Return [X, Y] of the center of cell containing provided text 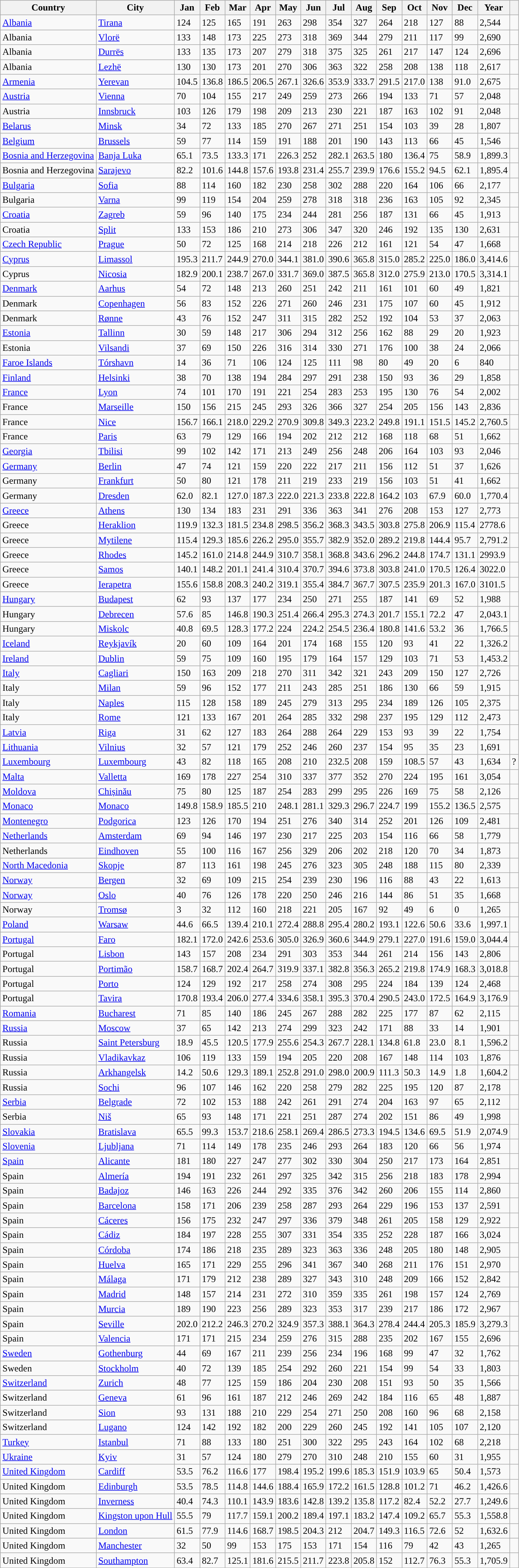
Jun [314, 8]
1,762 [494, 1353]
233.8 [338, 496]
286.5 [338, 1132]
128.3 [238, 629]
Kingston upon Hull [135, 1516]
82.4 [415, 1501]
382.9 [338, 540]
144.4 [439, 540]
18.9 [187, 1043]
140.1 [187, 570]
185.6 [238, 540]
50.3 [415, 1072]
275.9 [415, 274]
66.5 [213, 925]
3022.0 [494, 570]
159.0 [465, 939]
23.0 [439, 1043]
133.3 [238, 155]
136.4 [415, 155]
Alicante [135, 1161]
221.3 [314, 496]
Iceland [48, 643]
382.8 [338, 969]
243.0 [415, 998]
Warsaw [135, 925]
319.9 [288, 969]
Málaga [135, 1279]
235.9 [415, 584]
188.4 [288, 1486]
1,573 [494, 1472]
357.3 [314, 1324]
111 [338, 362]
370.7 [314, 570]
334.6 [288, 998]
199.6 [338, 1472]
316 [288, 348]
Istanbul [135, 1442]
1,626 [494, 466]
1,807 [494, 126]
348 [364, 1220]
2,851 [494, 1161]
Manchester [135, 1545]
381.0 [314, 259]
263.5 [364, 155]
266 [364, 96]
134 [213, 510]
189.4 [314, 1516]
Riga [135, 732]
360.6 [338, 939]
329.3 [338, 806]
95 [415, 747]
North Macedonia [48, 865]
172 [465, 1309]
3,279.3 [494, 1324]
42 [439, 1545]
82.7 [213, 1560]
158.8 [213, 584]
1,923 [494, 333]
60.0 [465, 496]
294 [314, 333]
3,024 [494, 1235]
Murcia [135, 1309]
161.0 [213, 555]
270.0 [263, 259]
14.9 [439, 1072]
2,760.5 [494, 422]
139.4 [238, 925]
101.2 [415, 1486]
2,842 [494, 1279]
114.8 [238, 1486]
149.3 [389, 1531]
267.1 [288, 82]
343 [338, 1279]
65.5 [187, 1132]
44 [187, 1353]
Tavira [135, 998]
144.6 [263, 1486]
Belgrade [135, 1102]
2,120 [494, 1427]
67.9 [439, 496]
181 [187, 1161]
53.2 [439, 629]
Marseille [135, 407]
Eindhoven [135, 850]
2,806 [494, 954]
246.3 [238, 1324]
82.2 [187, 170]
Feb [213, 8]
Jan [187, 8]
3,414.6 [494, 259]
1,426.6 [494, 1486]
Moldova [48, 791]
Georgia [48, 451]
Seville [135, 1324]
204.7 [364, 1531]
2,544 [494, 23]
225.0 [439, 259]
278.4 [389, 1324]
Belarus [48, 126]
3,018.8 [494, 969]
208.3 [238, 584]
Ljubljana [135, 1146]
74.3 [213, 1501]
Cádiz [135, 1235]
278 [314, 200]
2,773 [494, 510]
117.7 [238, 1516]
376 [338, 1191]
394.6 [338, 570]
147 [439, 52]
2,345 [494, 200]
280.2 [364, 925]
44.6 [187, 925]
51.9 [465, 1132]
Oct [415, 8]
356.3 [364, 969]
Dresden [135, 496]
City [135, 8]
Romania [48, 1013]
185.9 [465, 1324]
337.1 [314, 969]
319.1 [288, 584]
272 [288, 1294]
33.6 [465, 925]
Oslo [135, 895]
62.0 [187, 496]
200 [288, 1427]
Lyon [135, 392]
78.5 [213, 1486]
2,726 [494, 673]
30 [187, 333]
Latvia [48, 732]
24 [465, 348]
253.6 [263, 939]
288.8 [314, 925]
2,126 [494, 791]
Dec [465, 8]
240.2 [263, 584]
127.0 [238, 496]
136.5 [465, 806]
356.2 [314, 525]
213.0 [439, 274]
110.1 [238, 1501]
2,631 [494, 230]
23 [465, 747]
298.0 [338, 1072]
370.4 [364, 998]
82.1 [213, 496]
2,468 [494, 984]
65.7 [439, 1516]
1,858 [494, 377]
337 [314, 777]
215.5 [288, 1560]
212.2 [213, 1324]
233 [338, 481]
206.5 [263, 82]
99.3 [213, 1132]
2,375 [494, 703]
331.7 [288, 274]
359 [338, 1294]
1,596.2 [494, 1043]
63 [187, 437]
Valletta [135, 777]
131.1 [465, 555]
296.7 [364, 806]
Niš [135, 1117]
Banja Luka [135, 155]
116.5 [415, 1531]
185.3 [364, 1472]
77.9 [213, 1531]
199 [415, 806]
264.7 [263, 969]
Southampton [135, 1560]
267.0 [263, 274]
146.8 [238, 614]
2,836 [494, 407]
167.0 [465, 584]
201.3 [439, 584]
2,178 [494, 1087]
307 [288, 1235]
76.2 [213, 1472]
183.2 [364, 1516]
Bratislava [135, 1132]
369 [338, 37]
91.0 [465, 82]
Varna [135, 200]
144.8 [238, 170]
181.6 [263, 1560]
284 [288, 377]
258.1 [288, 1132]
0 [465, 910]
1,955 [494, 1457]
198.5 [288, 1531]
Saint Petersburg [135, 1043]
2,002 [494, 392]
Copenhagen [135, 303]
Ireland [48, 659]
241.0 [415, 570]
136.8 [213, 82]
151.5 [439, 422]
Montenegro [48, 821]
3,044.4 [494, 939]
159.1 [263, 1516]
46.2 [465, 1486]
226.3 [288, 155]
375 [338, 52]
Bucharest [135, 1013]
Country [48, 8]
141.6 [415, 629]
94 [213, 836]
201.1 [238, 570]
267.7 [338, 1043]
2,905 [494, 1250]
Heraklion [135, 525]
224.7 [389, 806]
269 [338, 1398]
369.0 [314, 274]
128.8 [389, 1486]
390.6 [338, 259]
Tromsø [135, 910]
1,691 [494, 747]
367.7 [364, 584]
149.8 [187, 806]
222 [314, 466]
172.5 [439, 998]
14.2 [187, 1072]
Athens [135, 510]
Skopje [135, 865]
2,769 [494, 1294]
Vilnius [135, 747]
Berlin [135, 466]
128 [213, 703]
76.3 [439, 1560]
Jul [338, 8]
Tbilisi [135, 451]
Mar [238, 8]
222.0 [288, 496]
343.5 [364, 525]
326.9 [314, 939]
1,913 [494, 215]
315.0 [389, 259]
Aug [364, 8]
Badajoz [135, 1191]
95.7 [465, 540]
Prague [135, 244]
143.9 [263, 1501]
156.7 [187, 422]
395.3 [338, 998]
291.0 [314, 1072]
Portimão [135, 969]
Lithuania [48, 747]
182.1 [187, 939]
Reykjavík [135, 643]
176.6 [389, 170]
Lisbon [135, 954]
Bergen [135, 880]
367 [338, 1265]
Madrid [135, 1294]
185.5 [238, 806]
290.5 [389, 998]
114.6 [238, 1531]
Mytilene [135, 540]
2778.6 [494, 525]
331 [314, 1235]
270.2 [263, 1324]
387.5 [338, 274]
277.4 [263, 998]
3 [187, 910]
333.7 [364, 82]
255.7 [338, 170]
277 [288, 1161]
218.6 [263, 1132]
1,453.2 [494, 659]
Turkey [48, 1442]
326.6 [314, 82]
289.2 [389, 540]
155.6 [187, 584]
248.1 [288, 806]
321 [364, 673]
2,043.1 [494, 614]
177.2 [263, 629]
1,912 [494, 303]
231.4 [314, 170]
Dublin [135, 659]
1,546 [494, 141]
291.5 [389, 82]
840 [494, 362]
91 [465, 111]
368.3 [338, 525]
Sarajevo [135, 170]
83 [213, 303]
50.4 [465, 1472]
384.7 [338, 584]
203 [364, 836]
2,046 [494, 451]
195.2 [314, 1472]
194.5 [389, 1132]
123 [187, 821]
63.4 [187, 1560]
Sochi [135, 1087]
366 [338, 407]
226.2 [263, 540]
72.2 [439, 614]
310.7 [288, 555]
Podgorica [135, 821]
253 [364, 392]
2,967 [494, 1309]
73.5 [213, 155]
200.9 [364, 1072]
Barcelona [135, 1206]
317 [364, 1309]
1.8 [465, 1072]
1,895.4 [494, 170]
186.0 [465, 259]
239.9 [364, 170]
1,901 [494, 1028]
144 [389, 895]
Brussels [135, 141]
200.2 [288, 1516]
198.4 [288, 1472]
300 [314, 1442]
2,617 [494, 67]
2,066 [494, 348]
Helsinki [135, 377]
310.4 [288, 570]
222.8 [364, 496]
189.1 [263, 1072]
27.7 [465, 1501]
104.5 [187, 82]
377 [338, 777]
279.1 [389, 939]
326 [314, 407]
187.3 [263, 496]
172.2 [338, 1486]
Rhodes [135, 555]
1,821 [494, 289]
Frankfurt [135, 481]
3,176.9 [494, 998]
2,970 [494, 1265]
119.9 [187, 525]
223 [238, 1309]
207 [263, 52]
134.8 [389, 1043]
349.3 [338, 422]
1,915 [494, 688]
Aarhus [135, 289]
251.4 [288, 614]
164.2 [389, 496]
275.8 [415, 525]
97 [439, 1102]
122.6 [415, 925]
174.7 [439, 555]
1,770.4 [494, 496]
116.6 [238, 1472]
223.8 [338, 1560]
Naples [135, 703]
1,873 [494, 850]
227.0 [415, 939]
269.4 [314, 1132]
Lezhë [135, 67]
Minsk [135, 126]
204.3 [314, 1531]
2,591 [494, 1206]
Samos [135, 570]
344.9 [364, 939]
312 [338, 333]
147.4 [389, 1516]
355.4 [314, 584]
165.9 [314, 1486]
Budapest [135, 599]
1,754 [494, 732]
Lugano [135, 1427]
98 [364, 362]
1,974 [494, 1146]
244.8 [415, 555]
158.7 [187, 969]
266.4 [314, 614]
Stockholm [135, 1368]
268 [389, 1265]
274.3 [364, 614]
166.1 [213, 422]
Split [135, 230]
94.5 [439, 170]
58.9 [465, 155]
Limassol [135, 259]
Ierapetra [135, 584]
Vlorë [135, 37]
103.9 [415, 1472]
161.5 [364, 1486]
1,705.9 [494, 1560]
151.9 [389, 1472]
Yerevan [135, 82]
232.5 [338, 762]
Tirana [135, 23]
205.3 [439, 1324]
241.4 [263, 570]
1,988 [494, 599]
2,339 [494, 865]
65.1 [187, 155]
Apr [263, 8]
1,887 [494, 1398]
1,632.6 [494, 1531]
206.9 [439, 525]
181.5 [238, 525]
218.0 [238, 422]
216 [364, 895]
139.2 [338, 1501]
117.2 [389, 1501]
272.4 [288, 925]
200.1 [213, 274]
1,899.3 [494, 155]
172.0 [213, 939]
183.6 [288, 1501]
296.2 [389, 555]
May [288, 8]
2,473 [494, 718]
Debrecen [135, 614]
295.0 [288, 540]
2,112 [494, 1102]
28 [465, 126]
155.1 [415, 614]
1,604.2 [494, 1072]
174.9 [439, 969]
312.0 [389, 274]
252.8 [288, 1072]
Inverness [135, 1501]
Czech Republic [48, 244]
Huelva [135, 1265]
197.1 [338, 1516]
303 [314, 954]
Milan [135, 688]
170.8 [187, 998]
Zurich [135, 1383]
111.3 [389, 1072]
2,158 [494, 1413]
Miskolc [135, 629]
254.5 [338, 629]
2993.9 [494, 555]
Vladikavkaz [135, 1058]
368.8 [338, 555]
Cagliari [135, 673]
61.8 [415, 1043]
2,575 [494, 806]
2,063 [494, 318]
2,922 [494, 1220]
190.3 [263, 614]
298.5 [288, 525]
352 [364, 777]
1,326.2 [494, 643]
Porto [135, 984]
Nice [135, 422]
249.8 [389, 422]
195.3 [187, 259]
205.8 [364, 1560]
61.5 [187, 1531]
117 [439, 37]
304 [364, 1161]
2,860 [494, 1191]
329 [314, 850]
40.4 [187, 1501]
158.9 [213, 806]
Ukraine [48, 1457]
343.6 [364, 555]
3,314.1 [494, 274]
281 [338, 215]
Sofia [135, 185]
Zagreb [135, 215]
Geneva [135, 1398]
45.5 [213, 1043]
1,558.8 [494, 1516]
Valencia [135, 1338]
308 [338, 984]
Vienna [135, 96]
193.1 [389, 925]
265.2 [389, 969]
305 [364, 865]
Arkhangelsk [135, 1072]
180.8 [389, 629]
57.6 [187, 614]
229.2 [263, 422]
242.6 [238, 939]
164.9 [465, 998]
2,177 [494, 185]
108.5 [415, 762]
182.9 [187, 274]
168.3 [465, 969]
273.3 [364, 1132]
Kyiv [135, 1457]
201.7 [389, 614]
Slovakia [48, 1132]
120.5 [238, 1043]
149 [238, 1146]
244.4 [415, 1324]
285.2 [415, 259]
388.1 [338, 1324]
228.1 [364, 1043]
1,249.6 [494, 1501]
142.8 [314, 1501]
1,876 [494, 1058]
236 [389, 200]
3,054 [494, 777]
191.6 [439, 939]
40.8 [187, 629]
347 [338, 230]
Tórshavn [135, 362]
324.9 [288, 1324]
Edinburgh [135, 1486]
193.4 [213, 998]
296 [288, 1265]
282.1 [338, 155]
Year [494, 8]
263 [288, 23]
Cáceres [135, 1220]
Innsbruck [135, 111]
157.6 [263, 170]
Poland [48, 925]
355.7 [314, 540]
214.8 [238, 555]
2,791.2 [494, 540]
1,779 [494, 836]
? [514, 762]
313 [338, 703]
55.5 [187, 1516]
379 [338, 1220]
Vilsandi [135, 348]
177.9 [263, 1043]
153.7 [238, 1132]
Gothenburg [135, 1353]
61 [187, 1398]
Rønne [135, 318]
281.1 [314, 806]
224.2 [314, 629]
202.4 [238, 969]
1,613 [494, 880]
62.1 [465, 170]
132.3 [213, 525]
255.6 [288, 1043]
134.6 [415, 1132]
Moscow [135, 1028]
2,218 [494, 1442]
295.4 [338, 925]
307.5 [389, 584]
270.9 [288, 422]
309.8 [314, 422]
217.0 [415, 82]
72.6 [439, 1531]
206.0 [238, 998]
Armenia [48, 82]
55 [187, 850]
191.1 [415, 422]
Finland [48, 377]
1,766.5 [494, 629]
2,481 [494, 821]
295.3 [338, 614]
364.3 [364, 1324]
52.2 [439, 1501]
2,994 [494, 1176]
3101.5 [494, 584]
Almería [135, 1176]
2,690 [494, 37]
Belgium [48, 141]
344.1 [288, 259]
Cardiff [135, 1472]
202.0 [187, 1324]
Slovenia [48, 1146]
109.2 [415, 1516]
186.5 [238, 82]
332 [338, 718]
Nicosia [135, 274]
373.8 [364, 570]
1,566 [494, 1383]
223.2 [364, 422]
352.0 [364, 540]
254.3 [314, 1043]
112.7 [415, 1560]
Sion [135, 1413]
320 [364, 230]
126.4 [465, 570]
125.1 [238, 1560]
148.2 [213, 570]
Durrës [135, 52]
Faroe Islands [48, 362]
Sep [389, 8]
238.7 [238, 274]
101.6 [213, 170]
1,634 [494, 762]
82 [213, 762]
135.8 [364, 1501]
2,115 [494, 1013]
236.4 [364, 629]
234.8 [263, 525]
Faro [135, 939]
1,803 [494, 1368]
353.9 [338, 82]
Córdoba [135, 1250]
Tallinn [135, 333]
1,997.1 [494, 925]
193.8 [288, 170]
Amsterdam [135, 836]
210.1 [263, 925]
Paris [135, 437]
Rome [135, 718]
London [135, 1531]
Malta [48, 777]
8.1 [465, 1043]
2,675 [494, 82]
2,074.9 [494, 1132]
Nov [439, 8]
Chișinău [135, 791]
1,998 [494, 1117]
305.0 [288, 939]
